Locate the cell with the specified text and output its [X, Y] center coordinate. 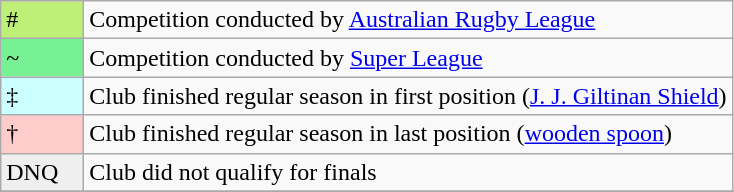
Club finished regular season in last position (wooden spoon) [408, 134]
Competition conducted by Super League [408, 58]
Club did not qualify for finals [408, 172]
Club finished regular season in first position (J. J. Giltinan Shield) [408, 96]
DNQ [42, 172]
† [42, 134]
# [42, 20]
‡ [42, 96]
~ [42, 58]
Competition conducted by Australian Rugby League [408, 20]
